Return [x, y] of the center of cell containing provided text 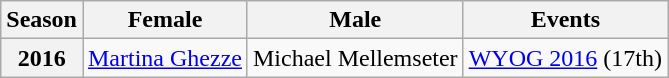
Season [42, 20]
Events [565, 20]
Male [355, 20]
Michael Mellemseter [355, 58]
Female [164, 20]
2016 [42, 58]
WYOG 2016 (17th) [565, 58]
Martina Ghezze [164, 58]
